Return the [x, y] coordinate for the center point of the cell that contains the specified text.  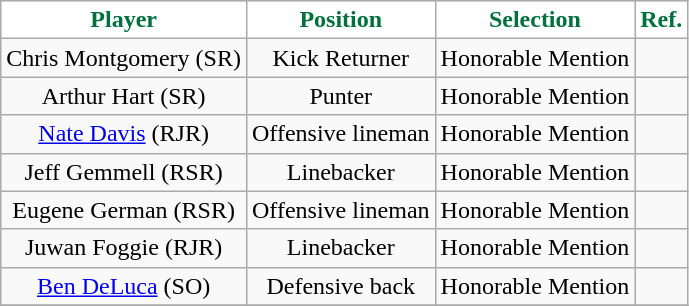
Arthur Hart (SR) [124, 96]
Ref. [662, 20]
Position [340, 20]
Defensive back [340, 286]
Juwan Foggie (RJR) [124, 248]
Jeff Gemmell (RSR) [124, 172]
Nate Davis (RJR) [124, 134]
Chris Montgomery (SR) [124, 58]
Selection [535, 20]
Punter [340, 96]
Ben DeLuca (SO) [124, 286]
Eugene German (RSR) [124, 210]
Player [124, 20]
Kick Returner [340, 58]
